Detect which cell encompasses the target text, then output its (X, Y) center coordinate. 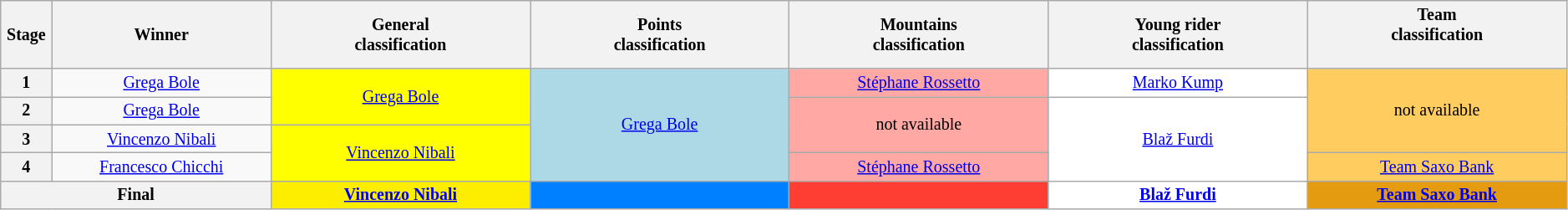
Young riderclassification (1178, 35)
Final (136, 194)
Francesco Chicchi (161, 167)
Mountainsclassification (919, 35)
2 (27, 110)
1 (27, 84)
Marko Kump (1178, 84)
3 (27, 139)
Pointsclassification (660, 35)
4 (27, 167)
Winner (161, 35)
Generalclassification (400, 35)
Teamclassification (1437, 35)
Stage (27, 35)
